Determine the (X, Y) coordinate at the center of the cell enclosing the given text.  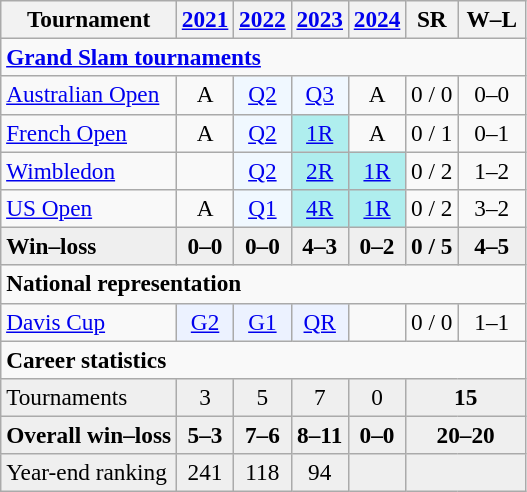
20–20 (466, 435)
Tournaments (89, 397)
Davis Cup (89, 322)
1–1 (492, 322)
Career statistics (264, 359)
2024 (376, 19)
3 (204, 397)
Grand Slam tournaments (264, 57)
2023 (320, 19)
0 (376, 397)
0 / 5 (432, 246)
3–2 (492, 208)
8–11 (320, 435)
7–6 (262, 435)
Q1 (262, 208)
7 (320, 397)
W–L (492, 19)
5–3 (204, 435)
Q3 (320, 95)
Year-end ranking (89, 473)
4–3 (320, 246)
Australian Open (89, 95)
4R (320, 208)
US Open (89, 208)
4–5 (492, 246)
2R (320, 170)
Tournament (89, 19)
15 (466, 397)
0–2 (376, 246)
QR (320, 322)
National representation (264, 284)
1–2 (492, 170)
SR (432, 19)
0–1 (492, 133)
5 (262, 397)
Win–loss (89, 246)
241 (204, 473)
118 (262, 473)
French Open (89, 133)
2022 (262, 19)
G1 (262, 322)
2021 (204, 19)
Overall win–loss (89, 435)
Wimbledon (89, 170)
0 / 1 (432, 133)
G2 (204, 322)
94 (320, 473)
